Search for the cell housing the specified text and yield its (X, Y) center coordinate. 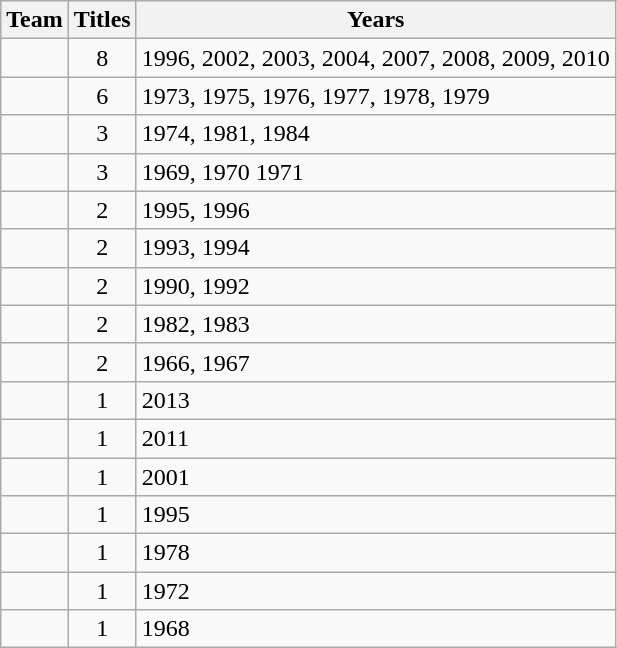
Years (376, 20)
1974, 1981, 1984 (376, 134)
Team (35, 20)
1972 (376, 591)
6 (102, 96)
1996, 2002, 2003, 2004, 2007, 2008, 2009, 2010 (376, 58)
1973, 1975, 1976, 1977, 1978, 1979 (376, 96)
8 (102, 58)
1995, 1996 (376, 210)
1995 (376, 515)
Titles (102, 20)
1978 (376, 553)
2013 (376, 400)
2011 (376, 438)
1966, 1967 (376, 362)
1968 (376, 629)
1982, 1983 (376, 324)
1969, 1970 1971 (376, 172)
2001 (376, 477)
1990, 1992 (376, 286)
1993, 1994 (376, 248)
